Identify which cell holds the provided text, then report its [x, y] central coordinate. 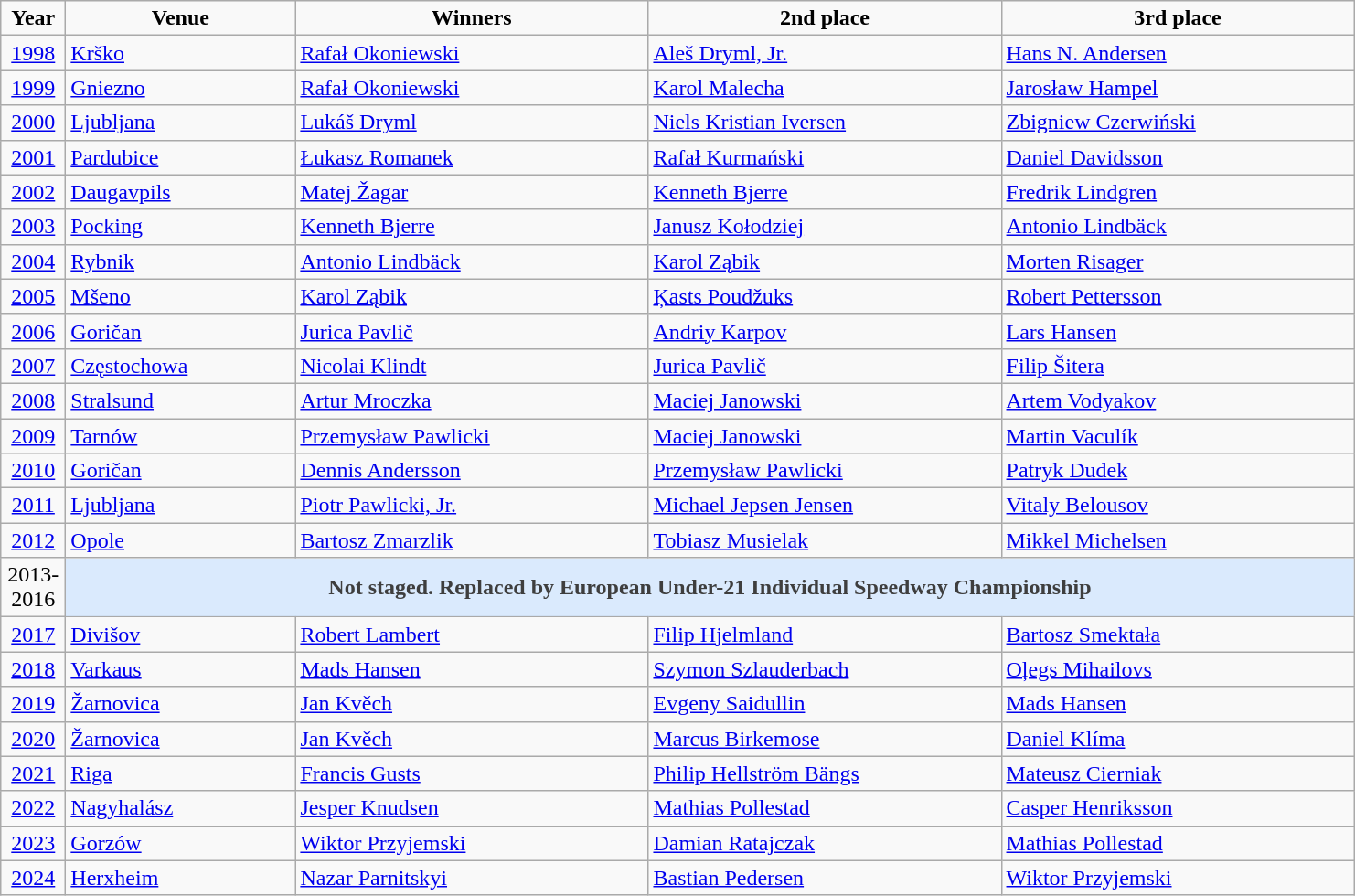
Filip Šitera [1178, 366]
Pocking [181, 227]
2000 [33, 123]
Stralsund [181, 400]
Filip Hjelmland [825, 635]
Year [33, 18]
Piotr Pawlicki, Jr. [472, 506]
Robert Lambert [472, 635]
2012 [33, 540]
Tobiasz Musielak [825, 540]
Morten Risager [1178, 261]
Divišov [181, 635]
Fredrik Lindgren [1178, 192]
2019 [33, 704]
Niels Kristian Iversen [825, 123]
1998 [33, 53]
Karol Malecha [825, 88]
Damian Ratajczak [825, 843]
2024 [33, 878]
Evgeny Saidullin [825, 704]
Oļegs Mihailovs [1178, 669]
Artur Mroczka [472, 400]
1999 [33, 88]
Bartosz Zmarzlik [472, 540]
Artem Vodyakov [1178, 400]
2010 [33, 471]
Nicolai Klindt [472, 366]
2006 [33, 331]
Jesper Knudsen [472, 808]
Francis Gusts [472, 773]
2008 [33, 400]
Riga [181, 773]
2021 [33, 773]
2023 [33, 843]
Hans N. Andersen [1178, 53]
Lars Hansen [1178, 331]
Matej Žagar [472, 192]
Janusz Kołodziej [825, 227]
Szymon Szlauderbach [825, 669]
Philip Hellström Bängs [825, 773]
Lukáš Dryml [472, 123]
Martin Vaculík [1178, 436]
2004 [33, 261]
Ķasts Poudžuks [825, 296]
Vitaly Belousov [1178, 506]
Jarosław Hampel [1178, 88]
Daniel Klíma [1178, 739]
Venue [181, 18]
Łukasz Romanek [472, 157]
Daniel Davidsson [1178, 157]
Mateusz Cierniak [1178, 773]
2001 [33, 157]
2018 [33, 669]
Gorzów [181, 843]
Bastian Pedersen [825, 878]
2020 [33, 739]
Rafał Kurmański [825, 157]
Krško [181, 53]
2009 [33, 436]
2nd place [825, 18]
Herxheim [181, 878]
Rybnik [181, 261]
Nagyhalász [181, 808]
Marcus Birkemose [825, 739]
Michael Jepsen Jensen [825, 506]
Not staged. Replaced by European Under-21 Individual Speedway Championship [710, 587]
Varkaus [181, 669]
Gniezno [181, 88]
2002 [33, 192]
2011 [33, 506]
2007 [33, 366]
Casper Henriksson [1178, 808]
Pardubice [181, 157]
2005 [33, 296]
2003 [33, 227]
Nazar Parnitskyi [472, 878]
Bartosz Smektała [1178, 635]
2013-2016 [33, 587]
Zbigniew Czerwiński [1178, 123]
2017 [33, 635]
Robert Pettersson [1178, 296]
Aleš Dryml, Jr. [825, 53]
3rd place [1178, 18]
Tarnów [181, 436]
Dennis Andersson [472, 471]
Częstochowa [181, 366]
Andriy Karpov [825, 331]
Patryk Dudek [1178, 471]
2022 [33, 808]
Mšeno [181, 296]
Daugavpils [181, 192]
Winners [472, 18]
Mikkel Michelsen [1178, 540]
Opole [181, 540]
